Scan for the cell matching the given text and deliver its [x, y] coordinate at center. 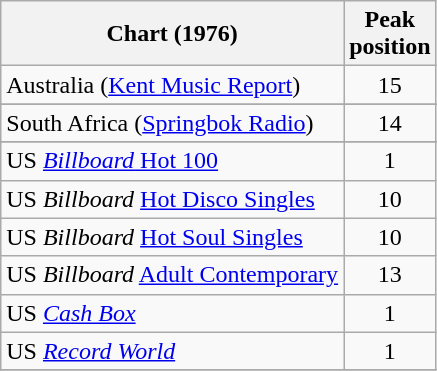
US Billboard Hot 100 [172, 161]
South Africa (Springbok Radio) [172, 123]
Peakposition [390, 34]
15 [390, 85]
US Billboard Adult Contemporary [172, 275]
14 [390, 123]
US Cash Box [172, 313]
US Billboard Hot Soul Singles [172, 237]
US Record World [172, 351]
US Billboard Hot Disco Singles [172, 199]
13 [390, 275]
Chart (1976) [172, 34]
Australia (Kent Music Report) [172, 85]
